Find where the given text appears and provide that cell's center as (X, Y) coordinate. 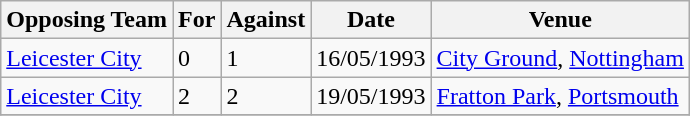
Opposing Team (87, 20)
16/05/1993 (371, 58)
Venue (560, 20)
Fratton Park, Portsmouth (560, 96)
19/05/1993 (371, 96)
Against (266, 20)
For (197, 20)
1 (266, 58)
Date (371, 20)
City Ground, Nottingham (560, 58)
0 (197, 58)
